Identify which cell holds the provided text, then report its (x, y) central coordinate. 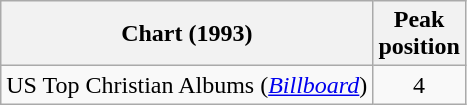
Peakposition (419, 34)
Chart (1993) (187, 34)
4 (419, 85)
US Top Christian Albums (Billboard) (187, 85)
